Return the (x, y) coordinate for the center point of the cell that contains the specified text.  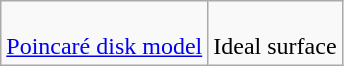
Ideal surface (275, 34)
Poincaré disk model (104, 34)
